Pinpoint the cell where the given text exists, returning its [x, y] midpoint coordinate. 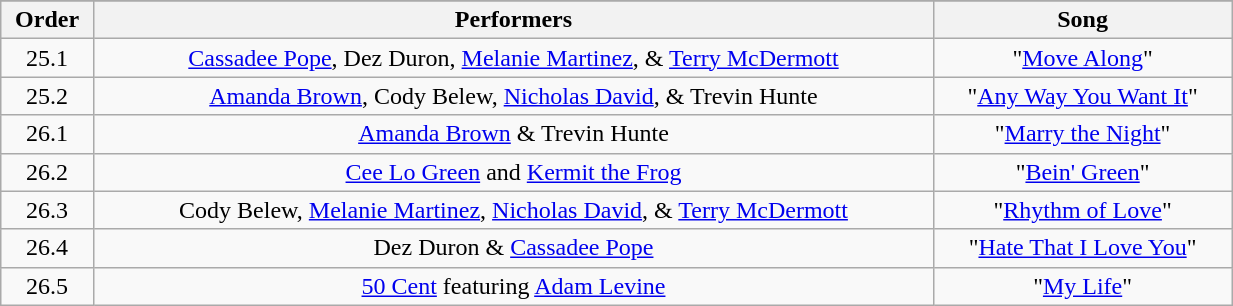
"Marry the Night" [1083, 134]
26.4 [48, 248]
Cody Belew, Melanie Martinez, Nicholas David, & Terry McDermott [513, 210]
50 Cent featuring Adam Levine [513, 286]
25.1 [48, 58]
"Bein' Green" [1083, 172]
Amanda Brown & Trevin Hunte [513, 134]
26.2 [48, 172]
26.1 [48, 134]
"Move Along" [1083, 58]
Performers [513, 20]
"Any Way You Want It" [1083, 96]
"My Life" [1083, 286]
Cassadee Pope, Dez Duron, Melanie Martinez, & Terry McDermott [513, 58]
"Hate That I Love You" [1083, 248]
26.5 [48, 286]
26.3 [48, 210]
Cee Lo Green and Kermit the Frog [513, 172]
Order [48, 20]
Song [1083, 20]
Amanda Brown, Cody Belew, Nicholas David, & Trevin Hunte [513, 96]
"Rhythm of Love" [1083, 210]
25.2 [48, 96]
Dez Duron & Cassadee Pope [513, 248]
